Return [x, y] of the center of cell containing provided text 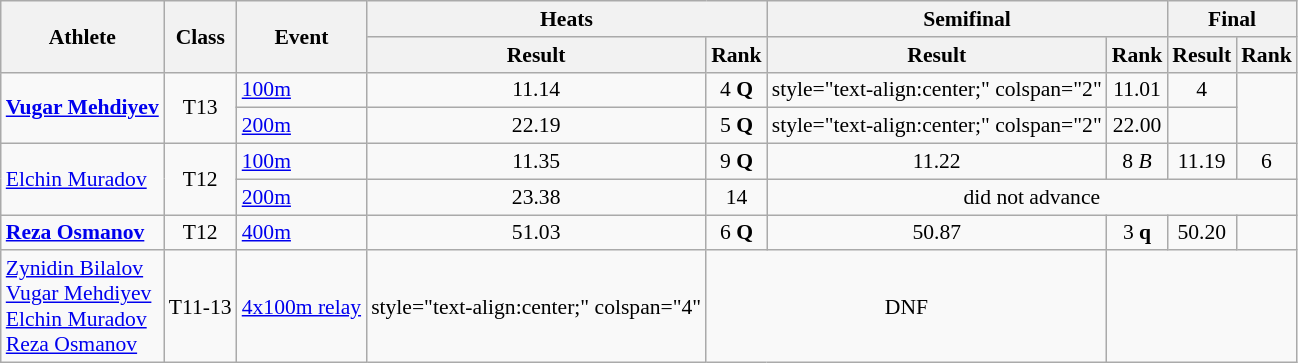
22.00 [1138, 126]
Semifinal [968, 19]
51.03 [536, 233]
Vugar Mehdiyev [82, 108]
Heats [566, 19]
9 Q [736, 162]
14 [736, 197]
Reza Osmanov [82, 233]
Zynidin Bilalov Vugar Mehdiyev Elchin Muradov Reza Osmanov [82, 307]
Class [200, 36]
11.19 [1202, 162]
50.20 [1202, 233]
style="text-align:center;" colspan="4" [536, 307]
Final [1232, 19]
4 [1202, 90]
50.87 [937, 233]
400m [302, 233]
Athlete [82, 36]
11.14 [536, 90]
Event [302, 36]
8 B [1138, 162]
5 Q [736, 126]
11.35 [536, 162]
3 q [1138, 233]
4x100m relay [302, 307]
22.19 [536, 126]
23.38 [536, 197]
11.01 [1138, 90]
6 [1266, 162]
DNF [906, 307]
4 Q [736, 90]
11.22 [937, 162]
T11-13 [200, 307]
Elchin Muradov [82, 180]
did not advance [1032, 197]
T13 [200, 108]
6 Q [736, 233]
